From the cell containing the given text, extract its center point as [X, Y] coordinate. 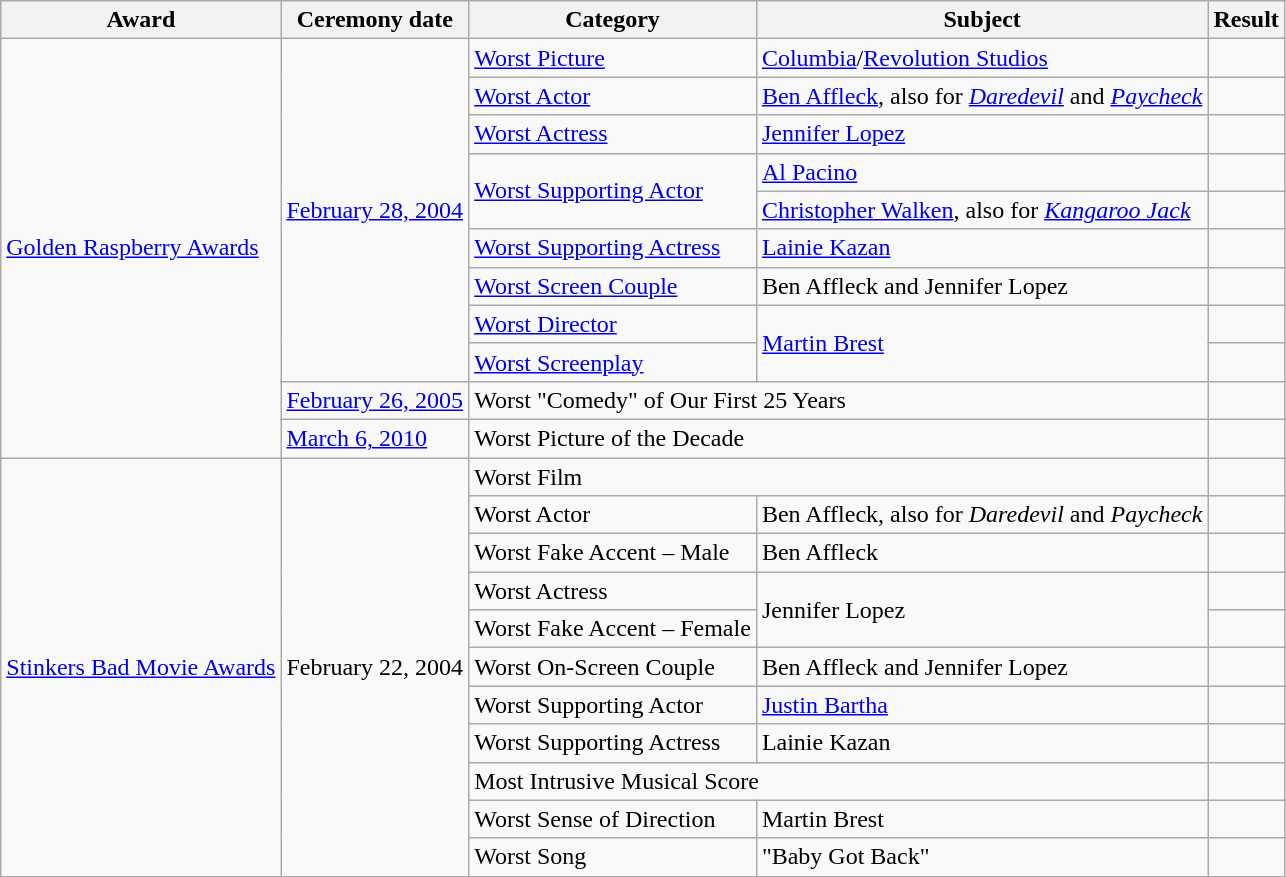
"Baby Got Back" [982, 857]
February 22, 2004 [375, 668]
Worst Film [838, 477]
Worst Picture [613, 58]
Worst Song [613, 857]
Golden Raspberry Awards [141, 248]
March 6, 2010 [375, 438]
February 28, 2004 [375, 210]
Most Intrusive Musical Score [838, 781]
Worst Fake Accent – Male [613, 553]
Category [613, 20]
Result [1246, 20]
Stinkers Bad Movie Awards [141, 668]
Columbia/Revolution Studios [982, 58]
Worst Sense of Direction [613, 819]
Al Pacino [982, 172]
Award [141, 20]
Ben Affleck [982, 553]
Worst Fake Accent – Female [613, 629]
Worst "Comedy" of Our First 25 Years [838, 400]
Worst Picture of the Decade [838, 438]
Worst Screen Couple [613, 286]
Christopher Walken, also for Kangaroo Jack [982, 210]
Subject [982, 20]
Worst Director [613, 324]
February 26, 2005 [375, 400]
Worst Screenplay [613, 362]
Worst On-Screen Couple [613, 667]
Justin Bartha [982, 705]
Ceremony date [375, 20]
